Search for the cell housing the specified text and yield its (x, y) center coordinate. 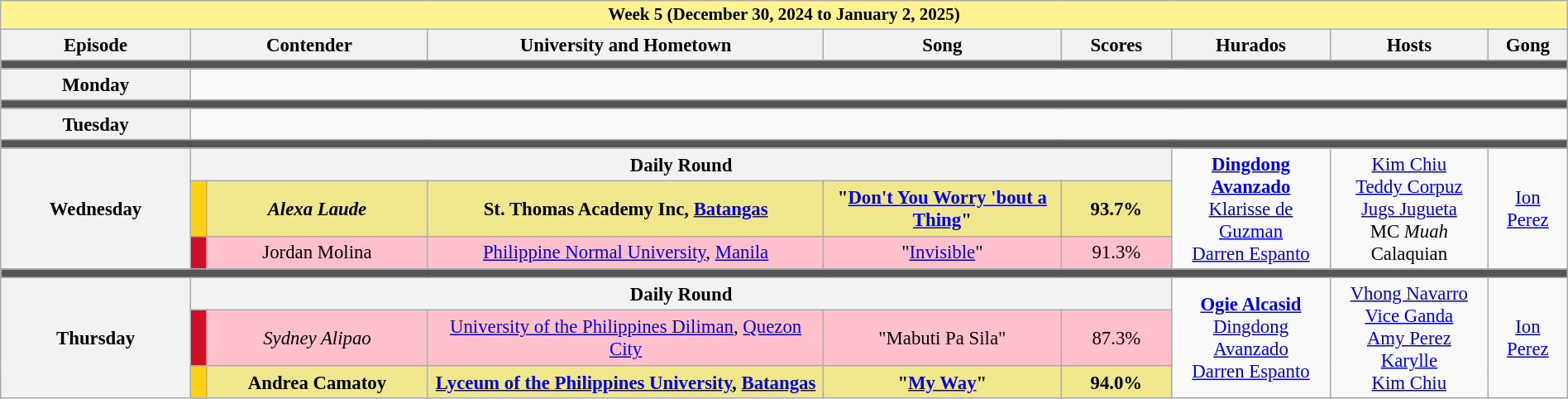
Dingdong AvanzadoKlarisse de GuzmanDarren Espanto (1250, 209)
Alexa Laude (317, 209)
Sydney Alipao (317, 338)
Lyceum of the Philippines University, Batangas (625, 382)
Hosts (1409, 45)
Scores (1116, 45)
Episode (96, 45)
University of the Philippines Diliman, Quezon City (625, 338)
Ogie AlcasidDingdong AvanzadoDarren Espanto (1250, 339)
Thursday (96, 339)
94.0% (1116, 382)
Week 5 (December 30, 2024 to January 2, 2025) (784, 15)
Jordan Molina (317, 253)
Philippine Normal University, Manila (625, 253)
91.3% (1116, 253)
Andrea Camatoy (317, 382)
93.7% (1116, 209)
St. Thomas Academy Inc, Batangas (625, 209)
Gong (1528, 45)
Kim ChiuTeddy CorpuzJugs JuguetaMC Muah Calaquian (1409, 209)
Monday (96, 84)
Hurados (1250, 45)
"My Way" (943, 382)
University and Hometown (625, 45)
Song (943, 45)
Tuesday (96, 124)
"Don't You Worry 'bout a Thing" (943, 209)
"Mabuti Pa Sila" (943, 338)
Contender (309, 45)
"Invisible" (943, 253)
Vhong NavarroVice GandaAmy PerezKarylleKim Chiu (1409, 339)
Wednesday (96, 209)
87.3% (1116, 338)
